For the text-containing cell, return its midpoint in [X, Y] coordinate format. 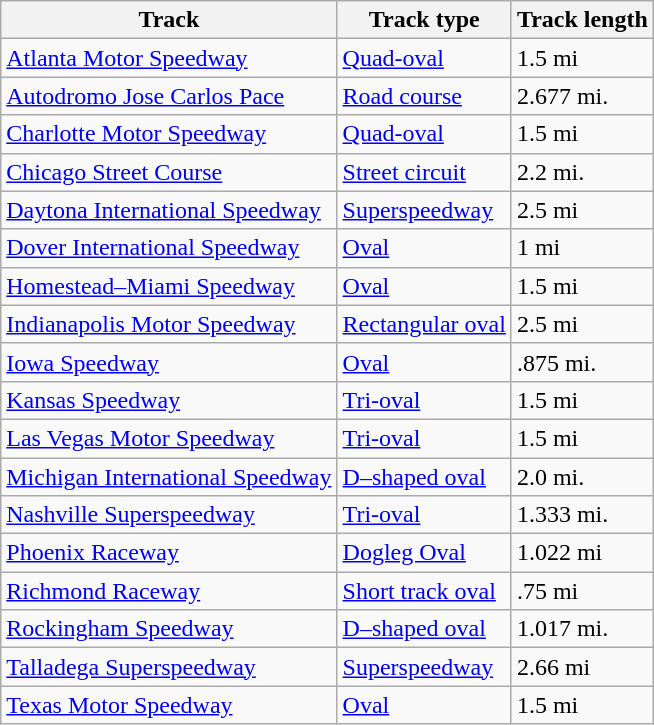
Chicago Street Course [169, 172]
1 mi [582, 248]
2.2 mi. [582, 172]
Autodromo Jose Carlos Pace [169, 96]
Street circuit [424, 172]
2.0 mi. [582, 477]
Kansas Speedway [169, 400]
Dogleg Oval [424, 553]
Atlanta Motor Speedway [169, 58]
Charlotte Motor Speedway [169, 134]
2.66 mi [582, 667]
Track length [582, 20]
Indianapolis Motor Speedway [169, 324]
Texas Motor Speedway [169, 705]
Daytona International Speedway [169, 210]
Las Vegas Motor Speedway [169, 438]
Track type [424, 20]
Nashville Superspeedway [169, 515]
.875 mi. [582, 362]
Homestead–Miami Speedway [169, 286]
Michigan International Speedway [169, 477]
Road course [424, 96]
Iowa Speedway [169, 362]
1.022 mi [582, 553]
Phoenix Raceway [169, 553]
1.017 mi. [582, 629]
Short track oval [424, 591]
Talladega Superspeedway [169, 667]
Rockingham Speedway [169, 629]
1.333 mi. [582, 515]
.75 mi [582, 591]
Track [169, 20]
Dover International Speedway [169, 248]
Rectangular oval [424, 324]
Richmond Raceway [169, 591]
2.677 mi. [582, 96]
